Extract the (x, y) coordinate from the center of the cell holding the provided text.  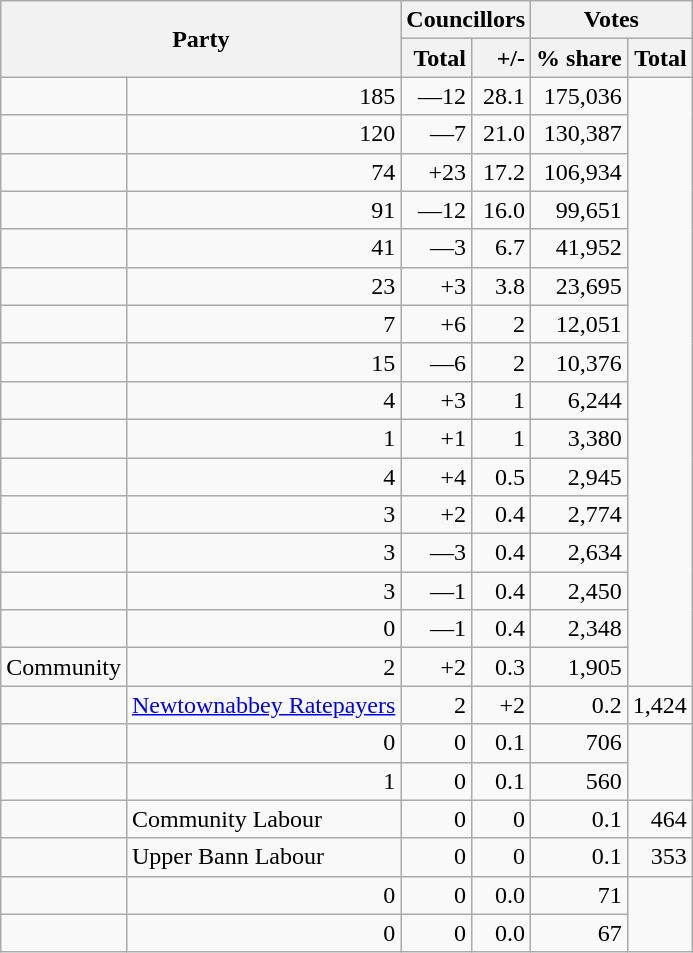
91 (263, 210)
2,774 (580, 515)
71 (580, 895)
1,905 (580, 667)
Party (201, 39)
15 (263, 362)
Community Labour (263, 819)
1,424 (660, 705)
6,244 (580, 400)
+23 (436, 172)
74 (263, 172)
7 (263, 324)
2,945 (580, 477)
353 (660, 857)
—12 (436, 96)
10,376 (580, 362)
106,934 (580, 172)
28.1 (500, 96)
+1 (436, 438)
560 (580, 781)
6.7 (500, 248)
Community (64, 667)
+/- (500, 58)
67 (580, 933)
99,651 (580, 210)
2,450 (580, 591)
3,380 (580, 438)
41,952 (580, 248)
Upper Bann Labour (263, 857)
23 (263, 286)
―6 (436, 362)
0.5 (500, 477)
Votes (612, 20)
Newtownabbey Ratepayers (263, 705)
+6 (436, 324)
41 (263, 248)
―12 (436, 210)
185 (263, 96)
175,036 (580, 96)
2,348 (580, 629)
2,634 (580, 553)
16.0 (500, 210)
Councillors (466, 20)
12,051 (580, 324)
120 (263, 134)
3.8 (500, 286)
0.2 (580, 705)
0.3 (500, 667)
21.0 (500, 134)
% share (580, 58)
17.2 (500, 172)
23,695 (580, 286)
706 (580, 743)
130,387 (580, 134)
+4 (436, 477)
―7 (436, 134)
464 (660, 819)
